Scan for the cell matching the given text and deliver its (x, y) coordinate at center. 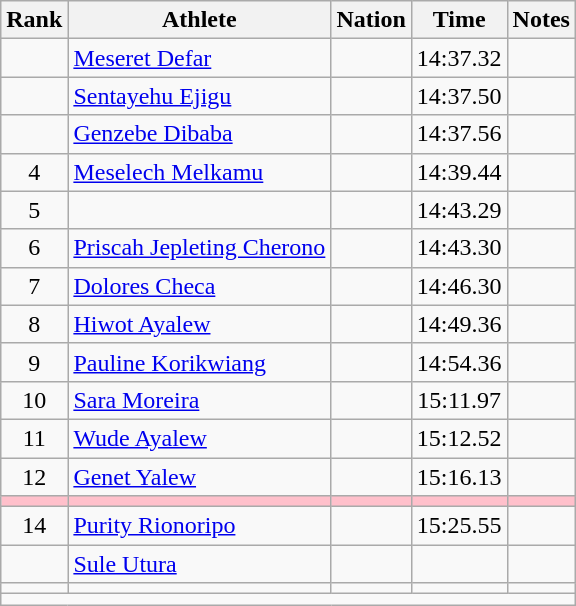
Athlete (200, 20)
Rank (34, 20)
15:11.97 (459, 400)
14:46.30 (459, 286)
14:43.29 (459, 210)
Sara Moreira (200, 400)
Pauline Korikwiang (200, 362)
Hiwot Ayalew (200, 324)
Genet Yalew (200, 477)
Nation (371, 20)
Dolores Checa (200, 286)
Wude Ayalew (200, 438)
14:37.32 (459, 58)
Notes (541, 20)
15:25.55 (459, 526)
Sule Utura (200, 564)
14:39.44 (459, 172)
14:37.50 (459, 96)
Meseret Defar (200, 58)
14:54.36 (459, 362)
10 (34, 400)
Sentayehu Ejigu (200, 96)
Genzebe Dibaba (200, 134)
9 (34, 362)
11 (34, 438)
14:49.36 (459, 324)
Time (459, 20)
14:37.56 (459, 134)
12 (34, 477)
15:16.13 (459, 477)
Purity Rionoripo (200, 526)
Meselech Melkamu (200, 172)
Priscah Jepleting Cherono (200, 248)
4 (34, 172)
7 (34, 286)
8 (34, 324)
15:12.52 (459, 438)
5 (34, 210)
14 (34, 526)
6 (34, 248)
14:43.30 (459, 248)
